Return the [X, Y] coordinate for the center point of the cell that contains the specified text.  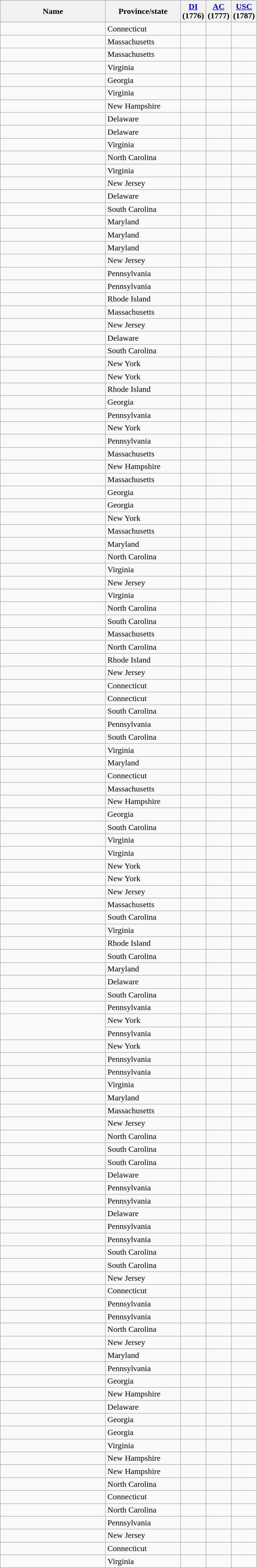
DI (1776) [193, 12]
USC (1787) [244, 12]
Province/state [143, 12]
Name [53, 12]
AC (1777) [219, 12]
